Extract the [x, y] coordinate from the center of the cell holding the provided text.  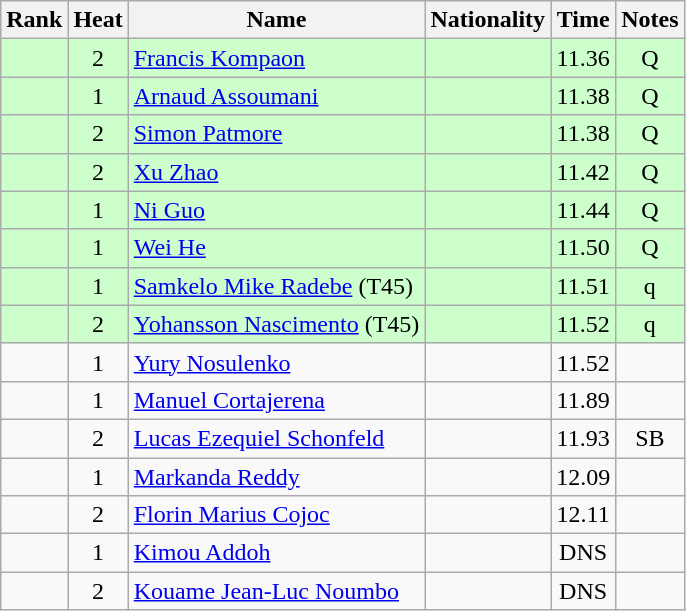
11.51 [584, 286]
Arnaud Assoumani [276, 96]
Name [276, 20]
Wei He [276, 248]
11.50 [584, 248]
Kouame Jean-Luc Noumbo [276, 591]
12.09 [584, 477]
SB [650, 438]
Yohansson Nascimento (T45) [276, 324]
12.11 [584, 515]
Manuel Cortajerena [276, 400]
11.93 [584, 438]
Notes [650, 20]
Ni Guo [276, 210]
Francis Kompaon [276, 58]
11.89 [584, 400]
Time [584, 20]
11.36 [584, 58]
Simon Patmore [276, 134]
Rank [34, 20]
11.44 [584, 210]
Samkelo Mike Radebe (T45) [276, 286]
Kimou Addoh [276, 553]
Xu Zhao [276, 172]
Yury Nosulenko [276, 362]
11.42 [584, 172]
Florin Marius Cojoc [276, 515]
Lucas Ezequiel Schonfeld [276, 438]
Heat [98, 20]
Markanda Reddy [276, 477]
Nationality [488, 20]
